Capture the cell that displays the provided text and extract its (x, y) central coordinate. 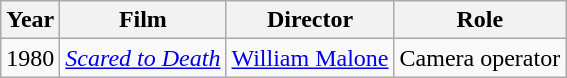
Director (310, 20)
Scared to Death (143, 58)
1980 (30, 58)
William Malone (310, 58)
Camera operator (480, 58)
Film (143, 20)
Role (480, 20)
Year (30, 20)
